Detect which cell encompasses the target text, then output its (x, y) center coordinate. 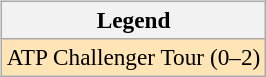
Legend (133, 20)
ATP Challenger Tour (0–2) (133, 57)
